Extract the [X, Y] coordinate from the center of the cell holding the provided text.  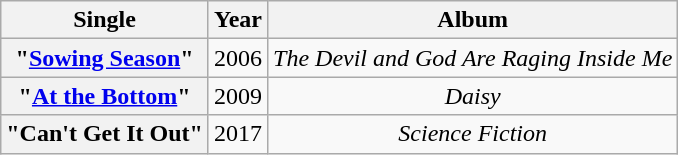
Album [473, 20]
"At the Bottom" [105, 96]
Science Fiction [473, 134]
Single [105, 20]
"Can't Get It Out" [105, 134]
2006 [238, 58]
Daisy [473, 96]
"Sowing Season" [105, 58]
2009 [238, 96]
2017 [238, 134]
Year [238, 20]
The Devil and God Are Raging Inside Me [473, 58]
